Search for the cell housing the specified text and yield its (X, Y) center coordinate. 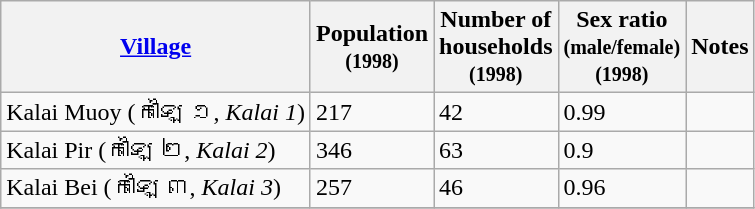
257 (372, 188)
0.99 (622, 112)
46 (496, 188)
Kalai Bei (កាឡៃ ៣, Kalai 3) (156, 188)
42 (496, 112)
Population(1998) (372, 47)
Kalai Pir (កាឡៃ ២, Kalai 2) (156, 150)
Village (156, 47)
63 (496, 150)
Notes (720, 47)
Sex ratio(male/female)(1998) (622, 47)
Kalai Muoy (កាឡៃ ១, Kalai 1) (156, 112)
217 (372, 112)
346 (372, 150)
0.96 (622, 188)
0.9 (622, 150)
Number ofhouseholds(1998) (496, 47)
